Return the [X, Y] coordinate for the center point of the cell that contains the specified text.  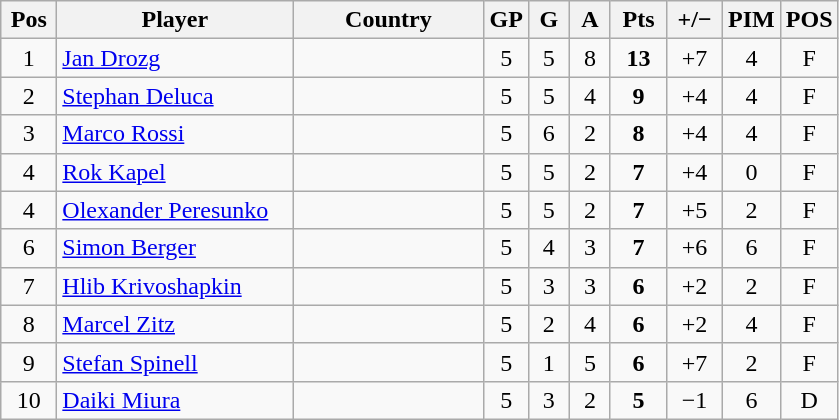
+6 [695, 248]
+/− [695, 20]
Jan Drozg [175, 58]
Simon Berger [175, 248]
A [590, 20]
Pos [29, 20]
Pts [638, 20]
10 [29, 400]
G [548, 20]
Marco Rossi [175, 134]
GP [506, 20]
D [809, 400]
0 [752, 172]
Country [388, 20]
POS [809, 20]
13 [638, 58]
−1 [695, 400]
Olexander Peresunko [175, 210]
Daiki Miura [175, 400]
Player [175, 20]
Rok Kapel [175, 172]
Marcel Zitz [175, 324]
PIM [752, 20]
Stefan Spinell [175, 362]
+5 [695, 210]
Stephan Deluca [175, 96]
Hlib Krivoshapkin [175, 286]
